Scan for the cell matching the given text and deliver its (x, y) coordinate at center. 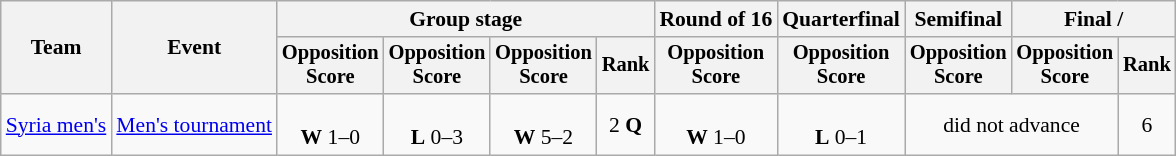
L 0–3 (438, 124)
Group stage (466, 19)
Final / (1093, 19)
Syria men's (56, 124)
did not advance (1012, 124)
W 5–2 (544, 124)
2 Q (626, 124)
L 0–1 (841, 124)
Round of 16 (716, 19)
Men's tournament (194, 124)
Semifinal (958, 19)
Quarterfinal (841, 19)
Event (194, 48)
6 (1147, 124)
Team (56, 48)
